Extract the [X, Y] coordinate from the center of the cell holding the provided text.  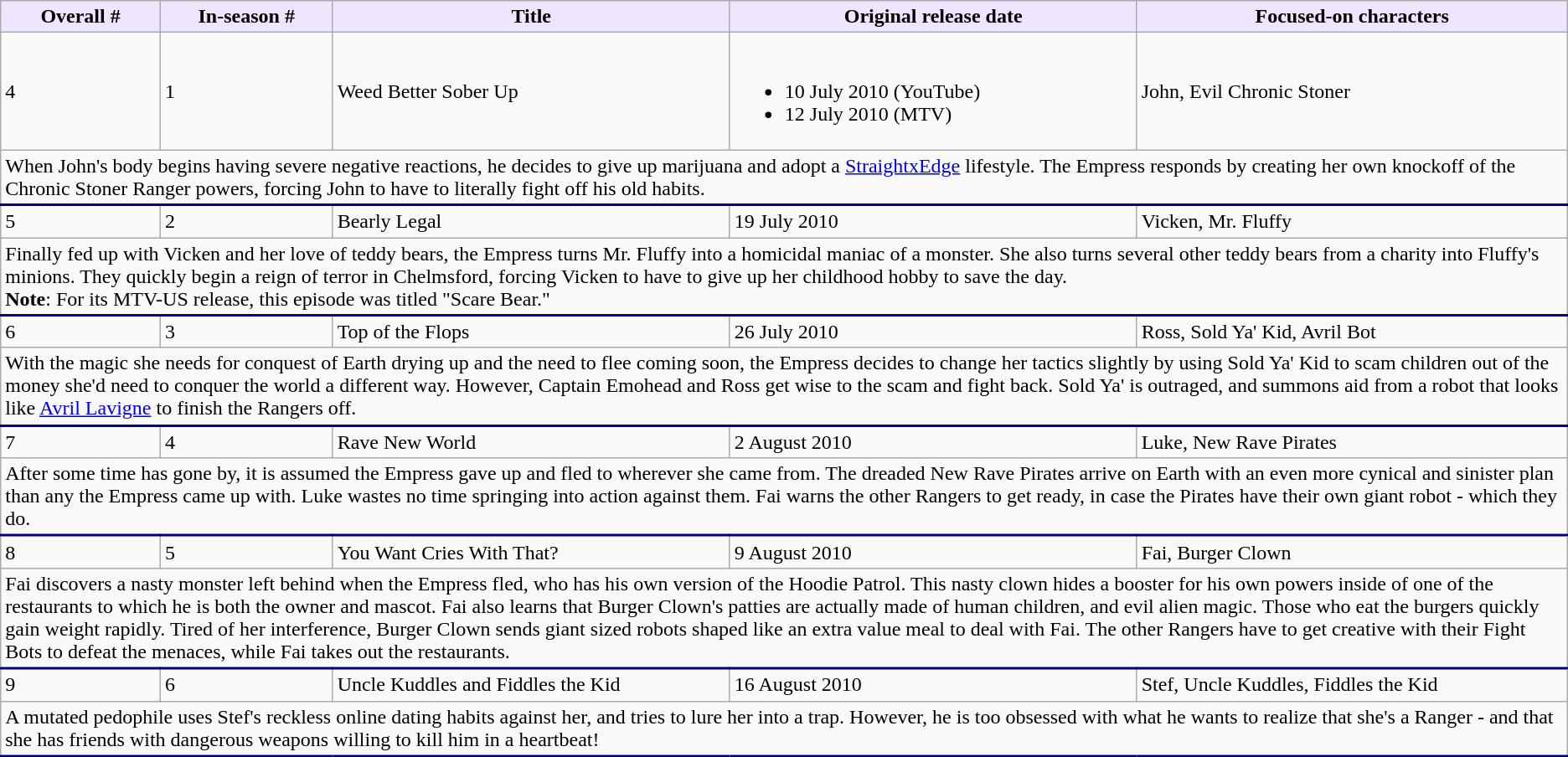
Overall # [80, 17]
Stef, Uncle Kuddles, Fiddles the Kid [1352, 685]
9 August 2010 [933, 553]
16 August 2010 [933, 685]
Top of the Flops [531, 332]
Vicken, Mr. Fluffy [1352, 221]
8 [80, 553]
10 July 2010 (YouTube)12 July 2010 (MTV) [933, 91]
You Want Cries With That? [531, 553]
In-season # [246, 17]
Fai, Burger Clown [1352, 553]
1 [246, 91]
Focused-on characters [1352, 17]
Luke, New Rave Pirates [1352, 442]
2 [246, 221]
John, Evil Chronic Stoner [1352, 91]
19 July 2010 [933, 221]
Title [531, 17]
26 July 2010 [933, 332]
Uncle Kuddles and Fiddles the Kid [531, 685]
Original release date [933, 17]
7 [80, 442]
Ross, Sold Ya' Kid, Avril Bot [1352, 332]
3 [246, 332]
Rave New World [531, 442]
Weed Better Sober Up [531, 91]
2 August 2010 [933, 442]
Bearly Legal [531, 221]
9 [80, 685]
